Pinpoint the cell where the given text exists, returning its [X, Y] midpoint coordinate. 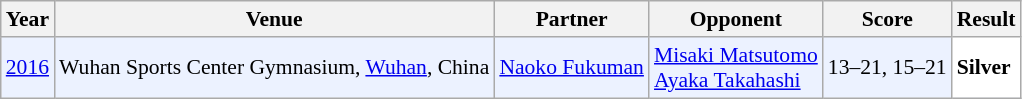
Naoko Fukuman [572, 68]
Year [28, 19]
2016 [28, 68]
Wuhan Sports Center Gymnasium, Wuhan, China [274, 68]
Result [986, 19]
Partner [572, 19]
Opponent [736, 19]
Venue [274, 19]
Score [888, 19]
13–21, 15–21 [888, 68]
Misaki Matsutomo Ayaka Takahashi [736, 68]
Silver [986, 68]
